Search for the cell housing the specified text and yield its [X, Y] center coordinate. 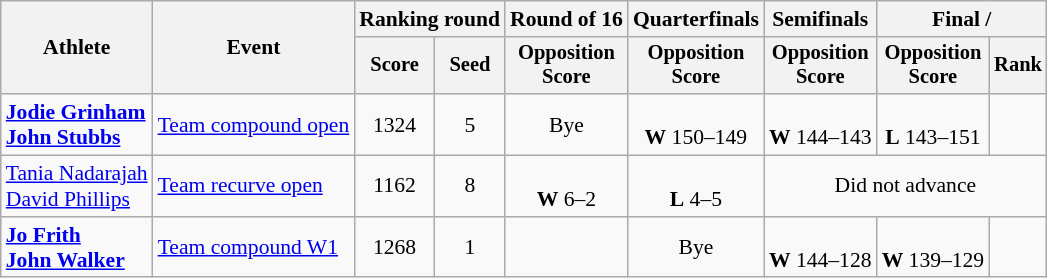
Did not advance [906, 186]
Quarterfinals [696, 19]
8 [470, 186]
Score [394, 66]
Team recurve open [254, 186]
W 139–129 [934, 248]
1162 [394, 186]
L 143–151 [934, 124]
Jo FrithJohn Walker [77, 248]
Ranking round [430, 19]
1268 [394, 248]
W 144–128 [820, 248]
L 4–5 [696, 186]
Team compound W1 [254, 248]
W 150–149 [696, 124]
Jodie GrinhamJohn Stubbs [77, 124]
1324 [394, 124]
Seed [470, 66]
Athlete [77, 48]
Final / [962, 19]
5 [470, 124]
1 [470, 248]
Rank [1018, 66]
Event [254, 48]
W 6–2 [566, 186]
Tania NadarajahDavid Phillips [77, 186]
W 144–143 [820, 124]
Semifinals [820, 19]
Team compound open [254, 124]
Round of 16 [566, 19]
